Output the [X, Y] coordinate of the center of the cell containing the given text.  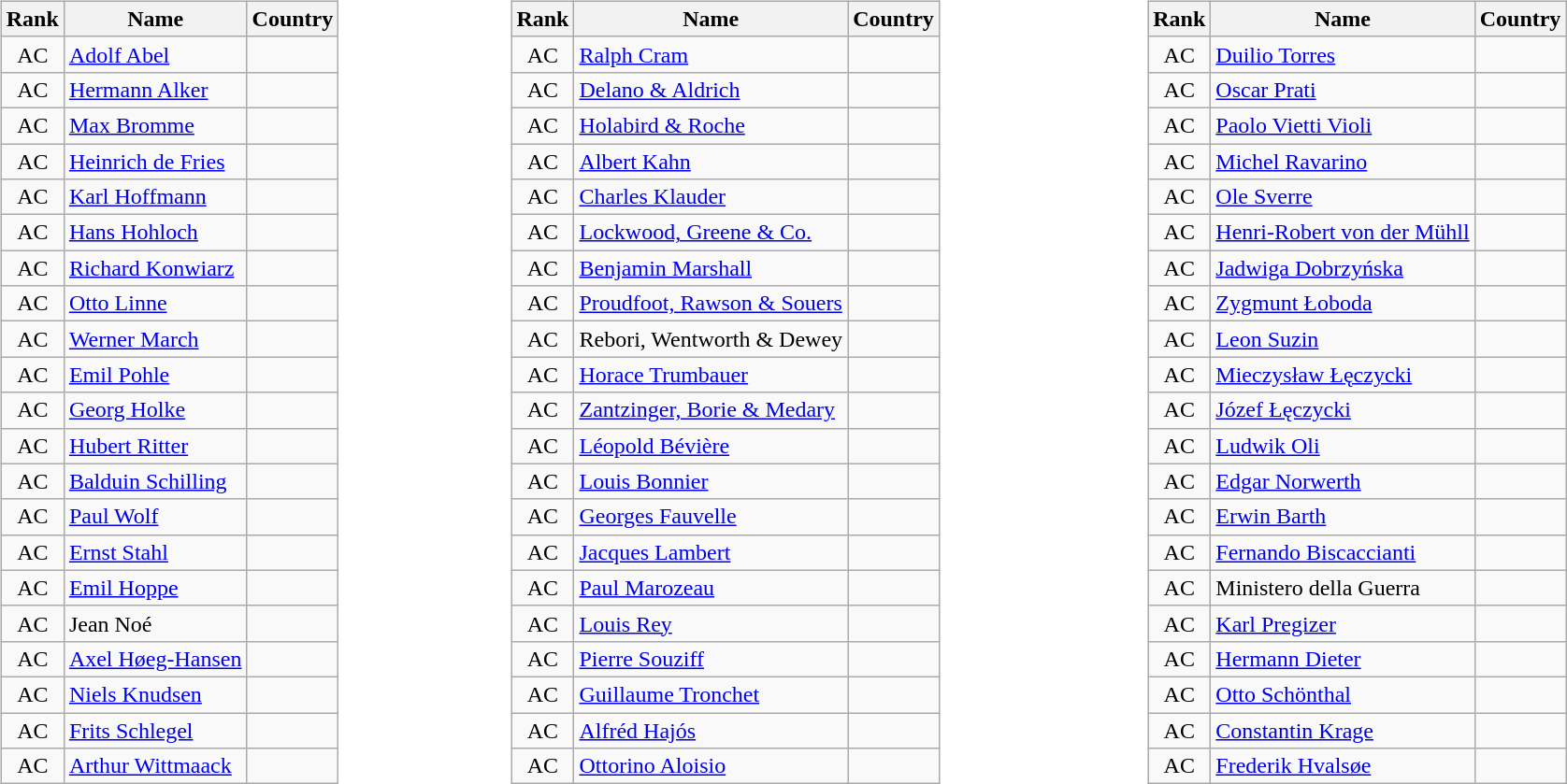
Karl Pregizer [1343, 623]
Emil Pohle [155, 375]
Adolf Abel [155, 54]
Constantin Krage [1343, 730]
Fernando Biscaccianti [1343, 552]
Georges Fauvelle [711, 517]
Zantzinger, Borie & Medary [711, 410]
Lockwood, Greene & Co. [711, 233]
Jean Noé [155, 623]
Delano & Aldrich [711, 90]
Louis Bonnier [711, 481]
Pierre Souziff [711, 659]
Frederik Hvalsøe [1343, 766]
Rebori, Wentworth & Dewey [711, 339]
Ole Sverre [1343, 197]
Holabird & Roche [711, 125]
Hermann Dieter [1343, 659]
Heinrich de Fries [155, 162]
Hermann Alker [155, 90]
Paul Wolf [155, 517]
Józef Łęczycki [1343, 410]
Emil Hoppe [155, 588]
Paul Marozeau [711, 588]
Edgar Norwerth [1343, 481]
Ottorino Aloisio [711, 766]
Jadwiga Dobrzyńska [1343, 268]
Louis Rey [711, 623]
Horace Trumbauer [711, 375]
Zygmunt Łoboda [1343, 304]
Léopold Bévière [711, 446]
Arthur Wittmaack [155, 766]
Duilio Torres [1343, 54]
Ministero della Guerra [1343, 588]
Hubert Ritter [155, 446]
Niels Knudsen [155, 694]
Erwin Barth [1343, 517]
Richard Konwiarz [155, 268]
Otto Schönthal [1343, 694]
Proudfoot, Rawson & Souers [711, 304]
Paolo Vietti Violi [1343, 125]
Mieczysław Łęczycki [1343, 375]
Axel Høeg-Hansen [155, 659]
Balduin Schilling [155, 481]
Ernst Stahl [155, 552]
Henri-Robert von der Mühll [1343, 233]
Werner March [155, 339]
Alfréd Hajós [711, 730]
Michel Ravarino [1343, 162]
Frits Schlegel [155, 730]
Ludwik Oli [1343, 446]
Oscar Prati [1343, 90]
Max Bromme [155, 125]
Benjamin Marshall [711, 268]
Leon Suzin [1343, 339]
Jacques Lambert [711, 552]
Hans Hohloch [155, 233]
Ralph Cram [711, 54]
Albert Kahn [711, 162]
Guillaume Tronchet [711, 694]
Georg Holke [155, 410]
Karl Hoffmann [155, 197]
Otto Linne [155, 304]
Charles Klauder [711, 197]
